Find where the given text appears and provide that cell's center as [x, y] coordinate. 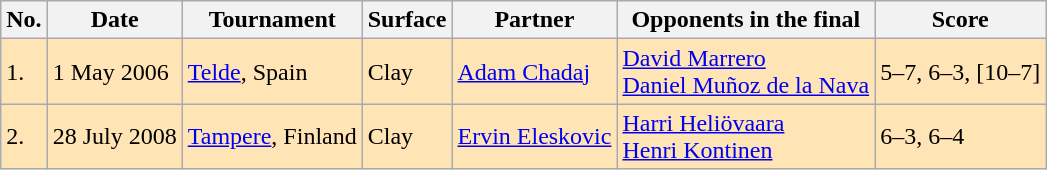
28 July 2008 [114, 136]
Score [960, 20]
Telde, Spain [272, 72]
Ervin Eleskovic [534, 136]
5–7, 6–3, [10–7] [960, 72]
Partner [534, 20]
1 May 2006 [114, 72]
1. [24, 72]
Tampere, Finland [272, 136]
2. [24, 136]
Opponents in the final [746, 20]
Adam Chadaj [534, 72]
No. [24, 20]
Harri Heliövaara Henri Kontinen [746, 136]
David Marrero Daniel Muñoz de la Nava [746, 72]
Tournament [272, 20]
Surface [407, 20]
Date [114, 20]
6–3, 6–4 [960, 136]
